Find where the given text appears and provide that cell's center as [x, y] coordinate. 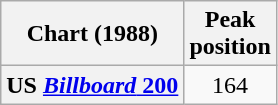
US Billboard 200 [92, 85]
164 [230, 85]
Peakposition [230, 34]
Chart (1988) [92, 34]
